Pinpoint the cell where the given text exists, returning its [x, y] midpoint coordinate. 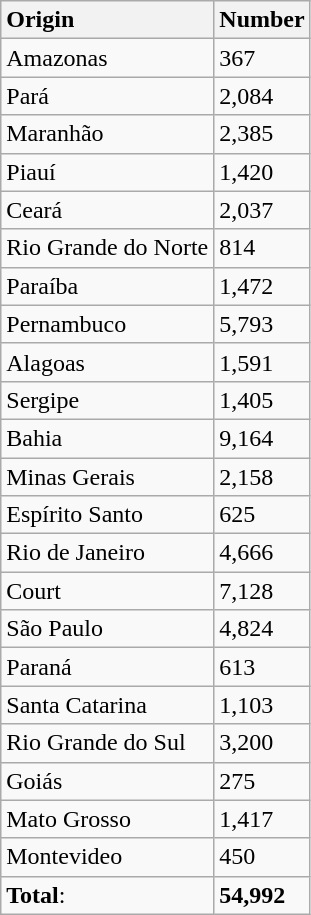
9,164 [262, 438]
Montevideo [108, 857]
1,420 [262, 172]
2,158 [262, 477]
Rio Grande do Sul [108, 743]
Alagoas [108, 362]
5,793 [262, 324]
São Paulo [108, 629]
Piauí [108, 172]
Number [262, 20]
Rio Grande do Norte [108, 248]
Origin [108, 20]
Santa Catarina [108, 705]
Amazonas [108, 58]
4,666 [262, 553]
Pernambuco [108, 324]
Sergipe [108, 400]
625 [262, 515]
2,084 [262, 96]
Rio de Janeiro [108, 553]
2,037 [262, 210]
Goiás [108, 781]
613 [262, 667]
Ceará [108, 210]
450 [262, 857]
814 [262, 248]
1,417 [262, 819]
Paraíba [108, 286]
4,824 [262, 629]
2,385 [262, 134]
7,128 [262, 591]
Espírito Santo [108, 515]
1,591 [262, 362]
Bahia [108, 438]
367 [262, 58]
Mato Grosso [108, 819]
Total: [108, 895]
54,992 [262, 895]
275 [262, 781]
Minas Gerais [108, 477]
Pará [108, 96]
3,200 [262, 743]
Maranhão [108, 134]
Paraná [108, 667]
1,103 [262, 705]
1,405 [262, 400]
Court [108, 591]
1,472 [262, 286]
